Output the [X, Y] coordinate of the center of the cell containing the given text.  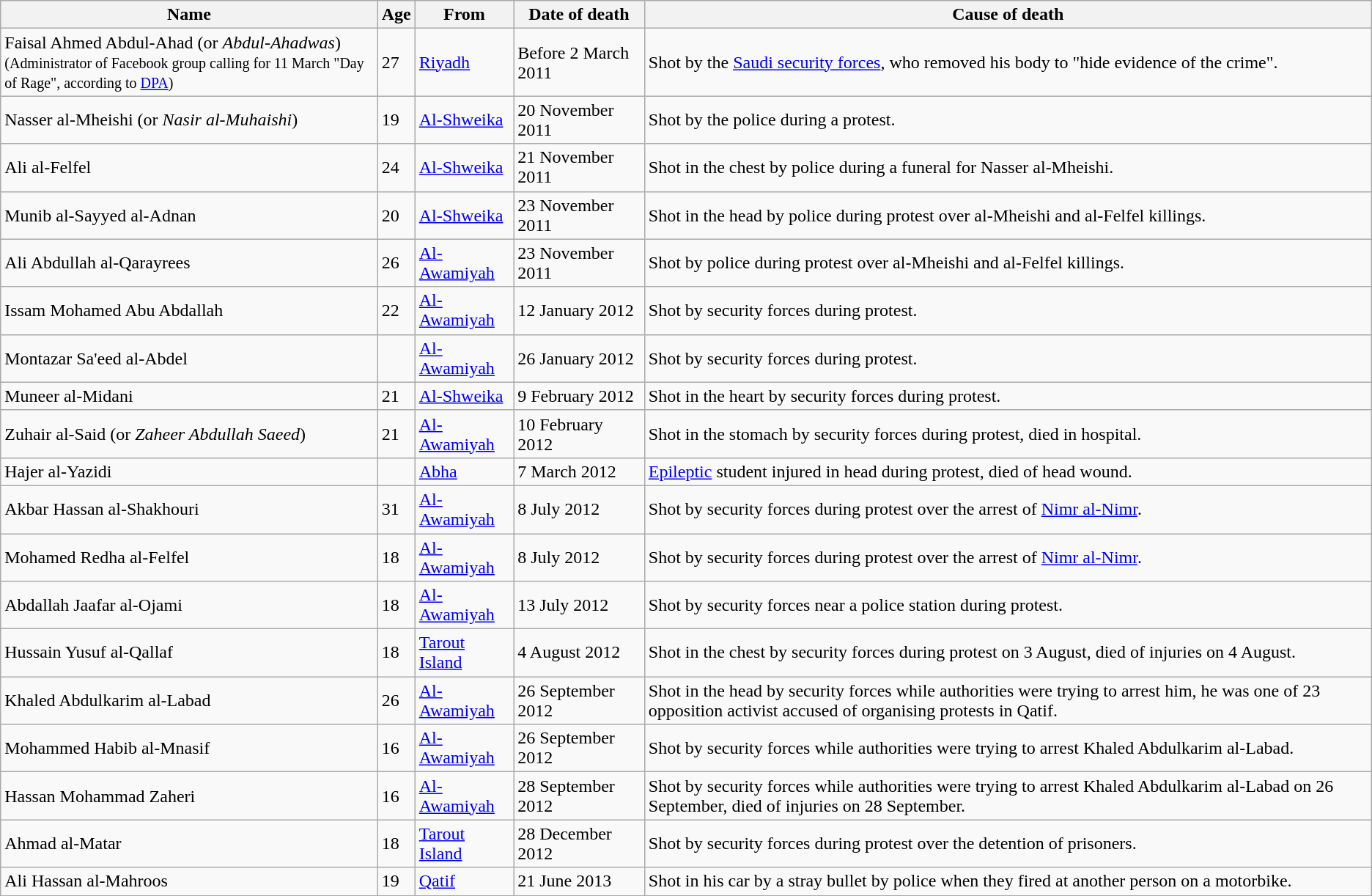
Nasser al-Mheishi (or Nasir al-Muhaishi) [189, 120]
Mohammed Habib al-Mnasif [189, 748]
Qatif [464, 881]
21 November 2011 [579, 167]
28 December 2012 [579, 843]
Muneer al-Midani [189, 396]
From [464, 15]
9 February 2012 [579, 396]
Akbar Hassan al-Shakhouri [189, 509]
Montazar Sa'eed al-Abdel [189, 358]
Shot in the head by police during protest over al-Mheishi and al-Felfel killings. [1008, 216]
Hussain Yusuf al-Qallaf [189, 653]
Shot by police during protest over al-Mheishi and al-Felfel killings. [1008, 262]
Shot by security forces while authorities were trying to arrest Khaled Abdulkarim al-Labad. [1008, 748]
Shot in the heart by security forces during protest. [1008, 396]
27 [396, 62]
22 [396, 311]
Munib al-Sayyed al-Adnan [189, 216]
Name [189, 15]
Before 2 March 2011 [579, 62]
Age [396, 15]
12 January 2012 [579, 311]
Date of death [579, 15]
28 September 2012 [579, 796]
Shot by security forces near a police station during protest. [1008, 606]
Zuhair al-Said (or Zaheer Abdullah Saeed) [189, 434]
20 [396, 216]
Shot by the police during a protest. [1008, 120]
Khaled Abdulkarim al-Labad [189, 701]
Cause of death [1008, 15]
Epileptic student injured in head during protest, died of head wound. [1008, 471]
Faisal Ahmed Abdul-Ahad (or Abdul-Ahadwas)(Administrator of Facebook group calling for 11 March "Day of Rage", according to DPA) [189, 62]
10 February 2012 [579, 434]
Shot by the Saudi security forces, who removed his body to "hide evidence of the crime". [1008, 62]
Shot in the chest by police during a funeral for Nasser al-Mheishi. [1008, 167]
26 January 2012 [579, 358]
Riyadh [464, 62]
4 August 2012 [579, 653]
Hajer al-Yazidi [189, 471]
20 November 2011 [579, 120]
Abha [464, 471]
24 [396, 167]
Ali al-Felfel [189, 167]
Ali Abdullah al-Qarayrees [189, 262]
7 March 2012 [579, 471]
Shot in the chest by security forces during protest on 3 August, died of injuries on 4 August. [1008, 653]
Shot in his car by a stray bullet by police when they fired at another person on a motorbike. [1008, 881]
Shot by security forces while authorities were trying to arrest Khaled Abdulkarim al-Labad on 26 September, died of injuries on 28 September. [1008, 796]
Ali Hassan al-Mahroos [189, 881]
21 June 2013 [579, 881]
Ahmad al-Matar [189, 843]
Shot by security forces during protest over the detention of prisoners. [1008, 843]
Mohamed Redha al-Felfel [189, 557]
Shot in the stomach by security forces during protest, died in hospital. [1008, 434]
13 July 2012 [579, 606]
Abdallah Jaafar al-Ojami [189, 606]
31 [396, 509]
Issam Mohamed Abu Abdallah [189, 311]
Hassan Mohammad Zaheri [189, 796]
